Return [x, y] of the center of cell containing provided text 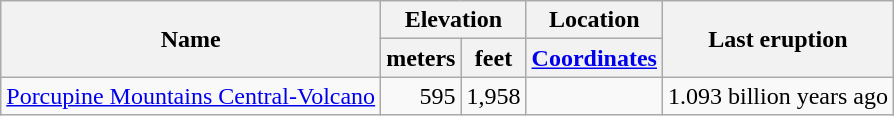
Name [191, 39]
feet [494, 58]
1.093 billion years ago [778, 96]
meters [421, 58]
Porcupine Mountains Central-Volcano [191, 96]
Elevation [454, 20]
1,958 [494, 96]
Location [594, 20]
Coordinates [594, 58]
Last eruption [778, 39]
595 [421, 96]
